Pinpoint the cell where the given text exists, returning its (X, Y) midpoint coordinate. 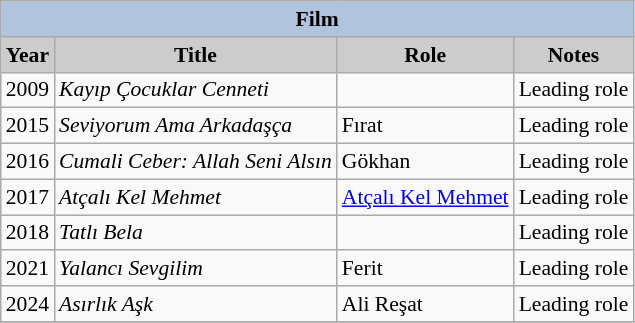
Film (318, 19)
2024 (28, 304)
Gökhan (426, 162)
Seviyorum Ama Arkadaşça (196, 126)
Role (426, 55)
Tatlı Bela (196, 233)
2018 (28, 233)
Asırlık Aşk (196, 304)
Ali Reşat (426, 304)
Cumali Ceber: Allah Seni Alsın (196, 162)
Yalancı Sevgilim (196, 269)
Kayıp Çocuklar Cenneti (196, 90)
Year (28, 55)
2021 (28, 269)
Fırat (426, 126)
Title (196, 55)
Ferit (426, 269)
2017 (28, 197)
2016 (28, 162)
2015 (28, 126)
2009 (28, 90)
Notes (574, 55)
